Capture the cell that displays the provided text and extract its (x, y) central coordinate. 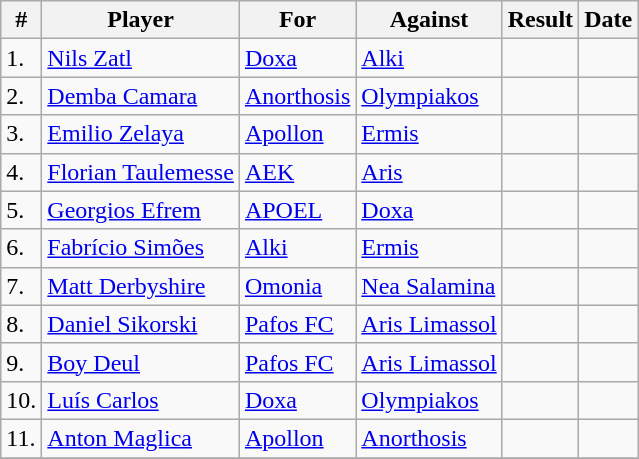
Omonia (297, 286)
5. (22, 210)
Daniel Sikorski (141, 324)
Nea Salamina (429, 286)
Demba Camara (141, 96)
9. (22, 362)
Florian Taulemesse (141, 172)
Emilio Zelaya (141, 134)
Fabrício Simões (141, 248)
2. (22, 96)
APOEL (297, 210)
Aris (429, 172)
Matt Derbyshire (141, 286)
Georgios Efrem (141, 210)
8. (22, 324)
11. (22, 438)
Anton Maglica (141, 438)
3. (22, 134)
AEK (297, 172)
1. (22, 58)
For (297, 20)
Result (540, 20)
Player (141, 20)
Nils Zatl (141, 58)
10. (22, 400)
Against (429, 20)
4. (22, 172)
6. (22, 248)
Luís Carlos (141, 400)
Boy Deul (141, 362)
# (22, 20)
Date (608, 20)
7. (22, 286)
